For the text-containing cell, return its midpoint in [x, y] coordinate format. 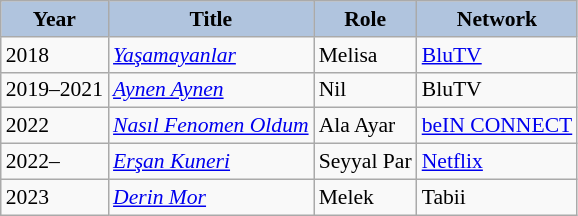
2022– [54, 162]
Nasıl Fenomen Oldum [211, 126]
Role [366, 19]
Title [211, 19]
Aynen Aynen [211, 90]
Melisa [366, 55]
Yaşamayanlar [211, 55]
Network [498, 19]
Netflix [498, 162]
Nil [366, 90]
Derin Mor [211, 197]
2022 [54, 126]
2023 [54, 197]
Erşan Kuneri [211, 162]
Ala Ayar [366, 126]
2018 [54, 55]
Seyyal Par [366, 162]
Melek [366, 197]
beIN CONNECT [498, 126]
Year [54, 19]
2019–2021 [54, 90]
Tabii [498, 197]
